Return [X, Y] of the center of cell containing provided text 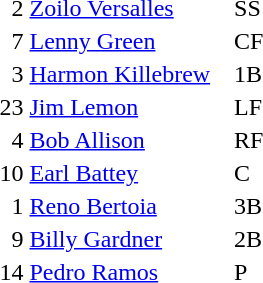
Bob Allison [129, 140]
Jim Lemon [129, 107]
Reno Bertoia [129, 206]
Earl Battey [129, 173]
Lenny Green [129, 41]
Harmon Killebrew [129, 74]
Billy Gardner [129, 239]
